Locate the cell with the specified text and output its (x, y) center coordinate. 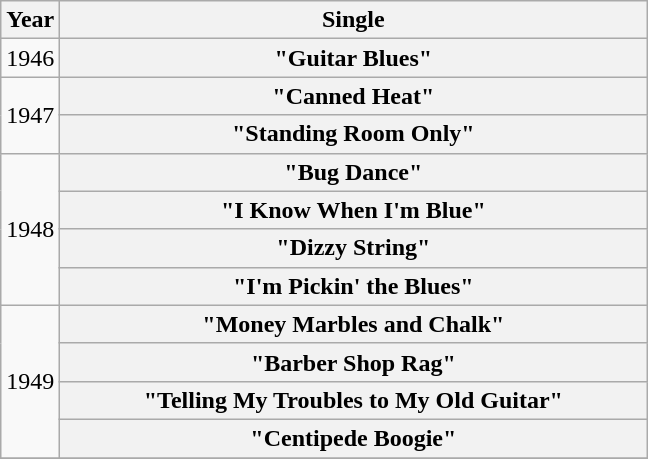
Year (30, 20)
"Barber Shop Rag" (354, 362)
"Centipede Boogie" (354, 438)
"I Know When I'm Blue" (354, 210)
"I'm Pickin' the Blues" (354, 286)
"Bug Dance" (354, 172)
1949 (30, 381)
"Guitar Blues" (354, 58)
"Telling My Troubles to My Old Guitar" (354, 400)
1948 (30, 229)
"Canned Heat" (354, 96)
Single (354, 20)
"Dizzy String" (354, 248)
"Money Marbles and Chalk" (354, 324)
1946 (30, 58)
1947 (30, 115)
"Standing Room Only" (354, 134)
